Locate the cell with the specified text and output its [x, y] center coordinate. 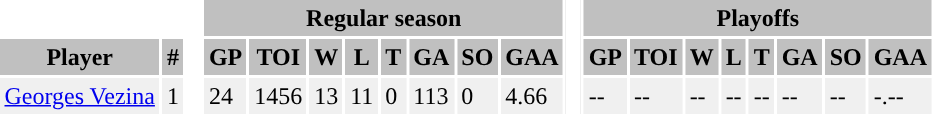
1456 [278, 96]
Playoffs [758, 18]
113 [432, 96]
13 [326, 96]
Regular season [384, 18]
4.66 [532, 96]
Georges Vezina [80, 96]
-.-- [900, 96]
24 [225, 96]
# [172, 57]
1 [172, 96]
11 [362, 96]
Player [80, 57]
